Identify which cell holds the provided text, then report its (x, y) central coordinate. 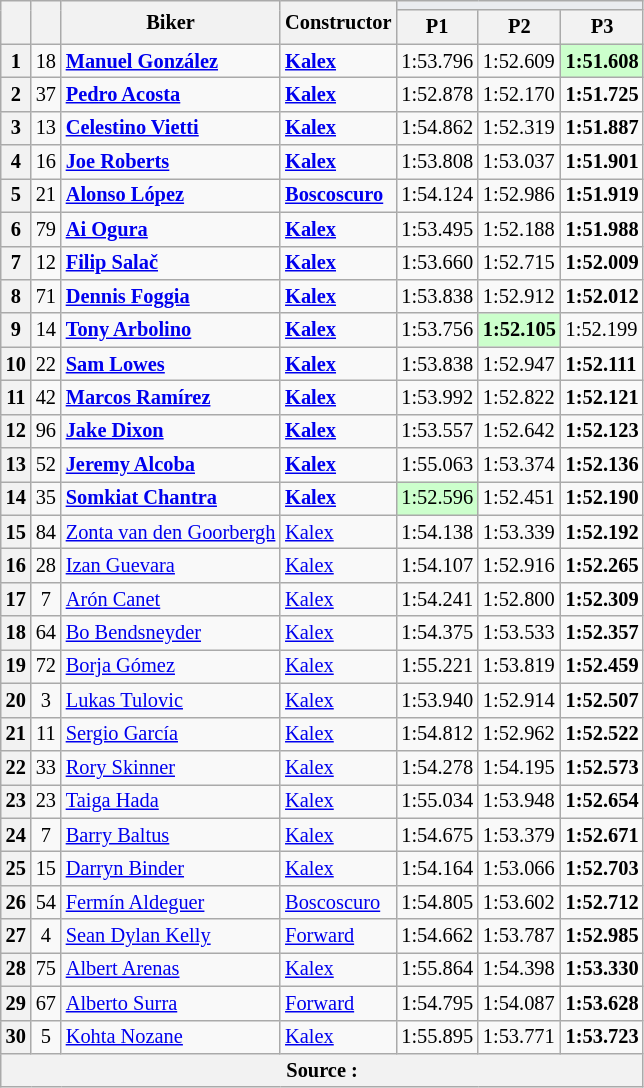
72 (46, 666)
37 (46, 94)
1:52.715 (520, 263)
1:52.800 (520, 599)
25 (16, 868)
1:54.812 (437, 734)
1:51.725 (602, 94)
96 (46, 431)
P3 (602, 27)
54 (46, 902)
1:52.319 (520, 128)
1:52.009 (602, 263)
1:54.375 (437, 633)
1:53.339 (520, 532)
30 (16, 1037)
1:52.822 (520, 397)
Somkiat Chantra (170, 498)
1:52.642 (520, 431)
Biker (170, 22)
Manuel González (170, 61)
1:52.451 (520, 498)
Joe Roberts (170, 162)
35 (46, 498)
1:54.662 (437, 936)
1:51.988 (602, 229)
1:53.787 (520, 936)
1:55.895 (437, 1037)
1:54.795 (437, 1003)
1 (16, 61)
20 (16, 700)
1:54.087 (520, 1003)
1:54.107 (437, 565)
Celestino Vietti (170, 128)
1:54.862 (437, 128)
Kohta Nozane (170, 1037)
P1 (437, 27)
Pedro Acosta (170, 94)
1:51.887 (602, 128)
1:53.756 (437, 330)
1:55.063 (437, 465)
Fermín Aldeguer (170, 902)
67 (46, 1003)
1:54.805 (437, 902)
1:51.919 (602, 195)
1:52.573 (602, 767)
17 (16, 599)
1:53.533 (520, 633)
1:53.819 (520, 666)
Bo Bendsneyder (170, 633)
1:52.986 (520, 195)
Albert Arenas (170, 969)
1:53.771 (520, 1037)
10 (16, 364)
1:53.379 (520, 835)
1:51.608 (602, 61)
Sergio García (170, 734)
1:53.796 (437, 61)
P2 (520, 27)
1:53.066 (520, 868)
1:52.012 (602, 296)
1:53.495 (437, 229)
1:55.864 (437, 969)
1:52.912 (520, 296)
Barry Baltus (170, 835)
Taiga Hada (170, 801)
1:53.948 (520, 801)
1:52.121 (602, 397)
Jeremy Alcoba (170, 465)
1:52.105 (520, 330)
1:52.136 (602, 465)
71 (46, 296)
1:52.703 (602, 868)
1:52.170 (520, 94)
27 (16, 936)
1:52.459 (602, 666)
1:52.111 (602, 364)
24 (16, 835)
1:52.123 (602, 431)
84 (46, 532)
1:53.602 (520, 902)
1:52.878 (437, 94)
1:52.671 (602, 835)
Lukas Tulovic (170, 700)
Zonta van den Goorbergh (170, 532)
1:53.628 (602, 1003)
1:52.914 (520, 700)
1:52.654 (602, 801)
Darryn Binder (170, 868)
1:53.940 (437, 700)
1:54.675 (437, 835)
1:52.712 (602, 902)
1:53.808 (437, 162)
Izan Guevara (170, 565)
Sean Dylan Kelly (170, 936)
1:54.241 (437, 599)
1:54.278 (437, 767)
1:52.190 (602, 498)
1:54.398 (520, 969)
Alberto Surra (170, 1003)
52 (46, 465)
1:52.199 (602, 330)
1:54.195 (520, 767)
1:53.330 (602, 969)
1:52.609 (520, 61)
8 (16, 296)
Dennis Foggia (170, 296)
1:53.723 (602, 1037)
1:52.188 (520, 229)
26 (16, 902)
Jake Dixon (170, 431)
64 (46, 633)
1:52.522 (602, 734)
1:53.557 (437, 431)
1:51.901 (602, 162)
79 (46, 229)
6 (16, 229)
1:53.374 (520, 465)
9 (16, 330)
1:53.037 (520, 162)
1:55.034 (437, 801)
1:55.221 (437, 666)
Tony Arbolino (170, 330)
1:52.357 (602, 633)
75 (46, 969)
1:54.124 (437, 195)
Borja Gómez (170, 666)
1:53.660 (437, 263)
Marcos Ramírez (170, 397)
42 (46, 397)
1:52.947 (520, 364)
1:54.138 (437, 532)
1:52.596 (437, 498)
1:52.962 (520, 734)
Ai Ogura (170, 229)
1:52.916 (520, 565)
Source : (322, 1070)
1:52.985 (602, 936)
Arón Canet (170, 599)
Rory Skinner (170, 767)
19 (16, 666)
33 (46, 767)
1:53.992 (437, 397)
29 (16, 1003)
2 (16, 94)
Alonso López (170, 195)
Sam Lowes (170, 364)
1:52.265 (602, 565)
1:52.309 (602, 599)
1:52.192 (602, 532)
1:54.164 (437, 868)
1:52.507 (602, 700)
Filip Salač (170, 263)
Constructor (338, 22)
